Search for the cell housing the specified text and yield its [x, y] center coordinate. 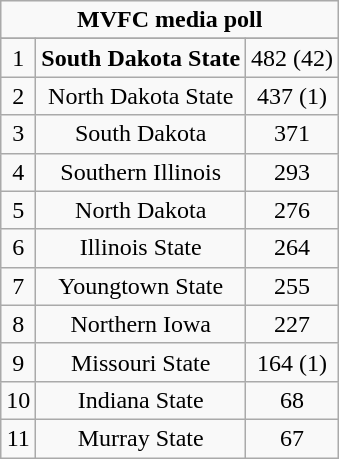
7 [18, 286]
9 [18, 362]
276 [292, 210]
482 (42) [292, 58]
8 [18, 324]
Northern Iowa [141, 324]
3 [18, 134]
371 [292, 134]
2 [18, 96]
10 [18, 400]
11 [18, 438]
South Dakota State [141, 58]
MVFC media poll [170, 20]
5 [18, 210]
North Dakota State [141, 96]
4 [18, 172]
Missouri State [141, 362]
Youngtown State [141, 286]
Southern Illinois [141, 172]
164 (1) [292, 362]
North Dakota [141, 210]
1 [18, 58]
68 [292, 400]
67 [292, 438]
Illinois State [141, 248]
Indiana State [141, 400]
6 [18, 248]
227 [292, 324]
264 [292, 248]
South Dakota [141, 134]
255 [292, 286]
293 [292, 172]
Murray State [141, 438]
437 (1) [292, 96]
